Locate the cell with the specified text and output its [X, Y] center coordinate. 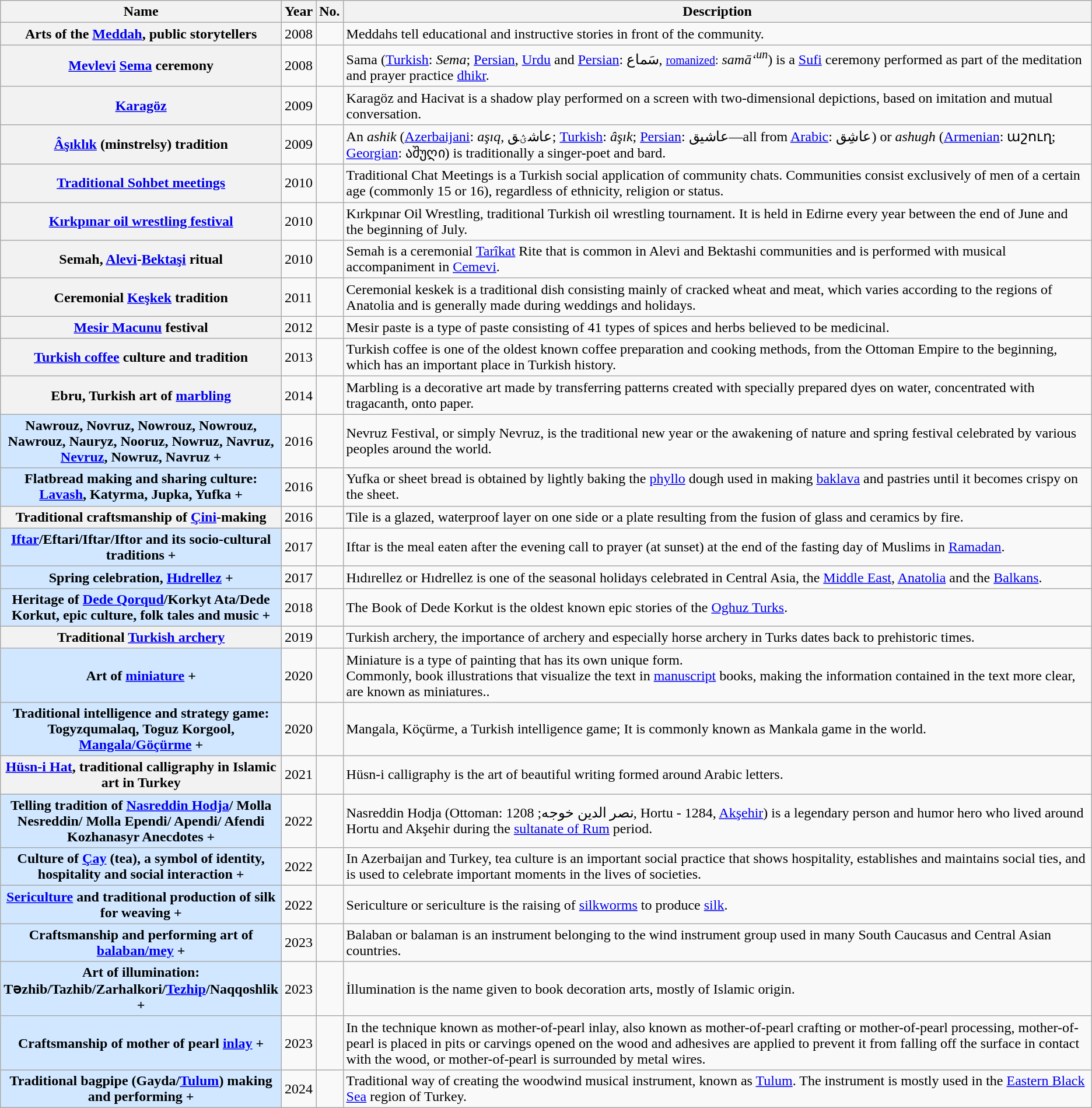
Art of illumination: Təzhib/Tazhib/Zarhalkori/Tezhip/Naqqoshlik + [141, 989]
Semah is a ceremonial Tarîkat Rite that is common in Alevi and Bektashi communities and is performed with musical accompaniment in Cemevi. [717, 259]
Yufka or sheet bread is obtained by lightly baking the phyllo dough used in making baklava and pastries until it becomes crispy on the sheet. [717, 487]
Hıdırellez or Hıdrellez is one of the seasonal holidays celebrated in Central Asia, the Middle East, Anatolia and the Balkans. [717, 577]
Culture of Çay (tea), a symbol of identity, hospitality and social interaction + [141, 867]
Telling tradition of Nasreddin Hodja/ Molla Nesreddin/ Molla Ependi/ Apendi/ Afendi Kozhanasyr Anecdotes + [141, 821]
Mangala, Köçürme, a Turkish intelligence game; It is commonly known as Mankala game in the world. [717, 729]
Arts of the Meddah, public storytellers [141, 34]
Karagöz and Hacivat is a shadow play performed on a screen with two-dimensional depictions, based on imitation and mutual conversation. [717, 105]
Year [299, 12]
Karagöz [141, 105]
2014 [299, 396]
Art of miniature + [141, 675]
Iftar is the meal eaten after the evening call to prayer (at sunset) at the end of the fasting day of Muslims in Ramadan. [717, 547]
Craftsmanship and performing art of balaban/mey + [141, 943]
2018 [299, 607]
Mesir Macunu festival [141, 327]
Ceremonial Keşkek tradition [141, 298]
Turkish archery, the importance of archery and especially horse archery in Turks dates back to prehistoric times. [717, 637]
The Book of Dede Korkut is the oldest known epic stories of the Oghuz Turks. [717, 607]
Traditional Sohbet meetings [141, 183]
2021 [299, 775]
Turkish coffee culture and tradition [141, 357]
Description [717, 12]
Meddahs tell educational and instructive stories in front of the community. [717, 34]
Name [141, 12]
2019 [299, 637]
Âşıklık (minstrelsy) tradition [141, 144]
Spring celebration, Hıdrellez + [141, 577]
Traditional craftsmanship of Çini-making [141, 517]
No. [330, 12]
Traditional intelligence and strategy game: Togyzqumalaq, Toguz Korgool, Mangala/Göçürme + [141, 729]
Sericulture or sericulture is the raising of silkworms to produce silk. [717, 904]
Nawrouz, Novruz, Nowrouz, Nowrouz, Nawrouz, Nauryz, Nooruz, Nowruz, Navruz, Nevruz, Nowruz, Navruz + [141, 441]
Sericulture and traditional production of silk for weaving + [141, 904]
2013 [299, 357]
Kırkpınar oil wrestling festival [141, 222]
Craftsmanship of mother of pearl inlay + [141, 1043]
Balaban or balaman is an instrument belonging to the wind instrument group used in many South Caucasus and Central Asian countries. [717, 943]
Flatbread making and sharing culture: Lavash, Katyrma, Jupka, Yufka + [141, 487]
Ebru, Turkish art of marbling [141, 396]
Traditional way of creating the woodwind musical instrument, known as Tulum. The instrument is mostly used in the Eastern Black Sea region of Turkey. [717, 1089]
2011 [299, 298]
2012 [299, 327]
İllumination is the name given to book decoration arts, mostly of Islamic origin. [717, 989]
Marbling is a decorative art made by transferring patterns created with specially prepared dyes on water, concentrated with tragacanth, onto paper. [717, 396]
Hüsn-i Hat, traditional calligraphy in Islamic art in Turkey [141, 775]
Mesir paste is a type of paste consisting of 41 types of spices and herbs believed to be medicinal. [717, 327]
Traditional Turkish archery [141, 637]
Semah, Alevi-Bektaşi ritual [141, 259]
Heritage of Dede Qorqud/Korkyt Ata/Dede Korkut, epic culture, folk tales and music + [141, 607]
Traditional bagpipe (Gayda/Tulum) making and performing + [141, 1089]
Hüsn-i calligraphy is the art of beautiful writing formed around Arabic letters. [717, 775]
Iftar/Eftari/Iftar/Iftor and its socio-cultural traditions + [141, 547]
2024 [299, 1089]
Tile is a glazed, waterproof layer on one side or a plate resulting from the fusion of glass and ceramics by fire. [717, 517]
Mevlevi Sema ceremony [141, 66]
